Find where the given text appears and provide that cell's center as (x, y) coordinate. 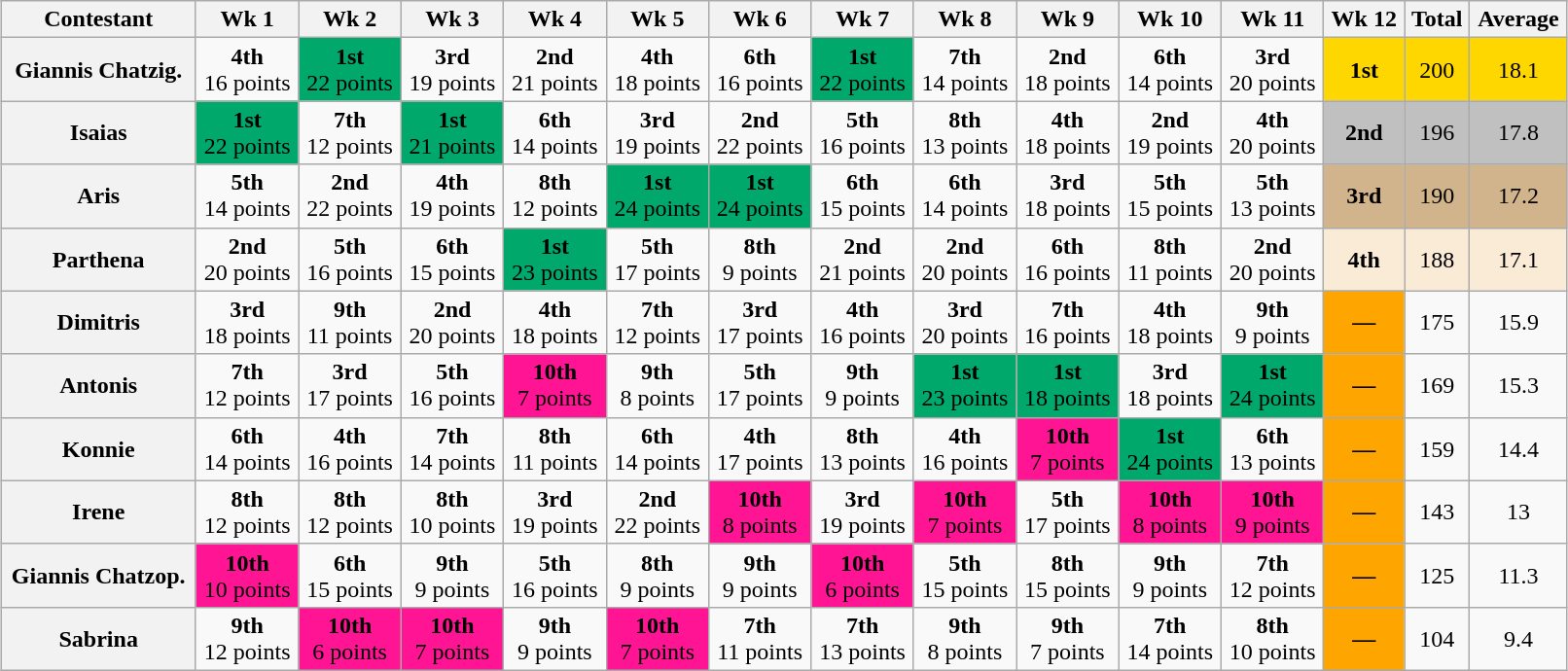
7th11 points (759, 638)
Wk 12 (1364, 19)
188 (1438, 259)
1st21 points (451, 132)
Average (1518, 19)
9th12 points (247, 638)
4th17 points (759, 449)
2nd18 points (1068, 70)
10th9 points (1272, 512)
Aris (99, 196)
10th10 points (247, 576)
Wk 5 (658, 19)
Wk 6 (759, 19)
175 (1438, 323)
Wk 9 (1068, 19)
2nd19 points (1169, 132)
Dimitris (99, 323)
17.1 (1518, 259)
11.3 (1518, 576)
1st (1364, 70)
Wk 2 (350, 19)
169 (1438, 385)
Parthena (99, 259)
196 (1438, 132)
17.8 (1518, 132)
Giannis Chatzop. (99, 576)
17.2 (1518, 196)
15.9 (1518, 323)
Contestant (99, 19)
Konnie (99, 449)
Total (1438, 19)
Irene (99, 512)
14.4 (1518, 449)
4th (1364, 259)
15.3 (1518, 385)
1st18 points (1068, 385)
4th19 points (451, 196)
Wk 7 (862, 19)
Isaias (99, 132)
104 (1438, 638)
Sabrina (99, 638)
Giannis Chatzig. (99, 70)
6th13 points (1272, 449)
9th7 points (1068, 638)
5th13 points (1272, 196)
125 (1438, 576)
Wk 8 (965, 19)
18.1 (1518, 70)
5th14 points (247, 196)
159 (1438, 449)
9th11 points (350, 323)
Wk 3 (451, 19)
7th13 points (862, 638)
200 (1438, 70)
Wk 11 (1272, 19)
2nd (1364, 132)
Wk 4 (554, 19)
7th16 points (1068, 323)
9.4 (1518, 638)
143 (1438, 512)
Wk 1 (247, 19)
190 (1438, 196)
3rd (1364, 196)
13 (1518, 512)
Wk 10 (1169, 19)
Antonis (99, 385)
8th15 points (1068, 576)
4th20 points (1272, 132)
